Return the (x, y) coordinate for the center point of the cell that contains the specified text.  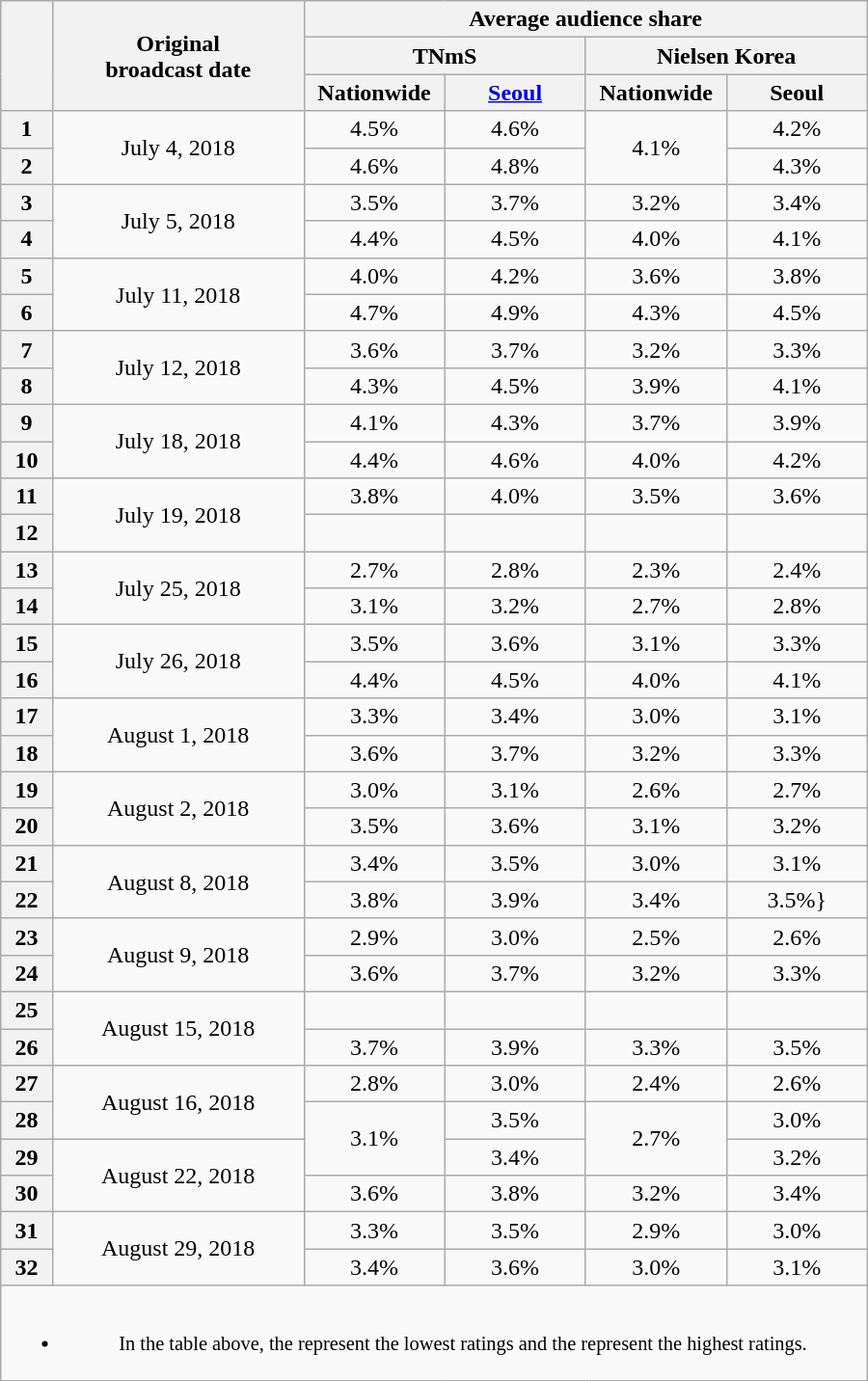
29 (27, 1157)
20 (27, 826)
August 8, 2018 (177, 881)
17 (27, 717)
31 (27, 1231)
7 (27, 349)
Average audience share (585, 19)
11 (27, 497)
July 25, 2018 (177, 588)
19 (27, 790)
24 (27, 973)
14 (27, 607)
10 (27, 460)
30 (27, 1194)
3 (27, 203)
28 (27, 1121)
July 4, 2018 (177, 148)
13 (27, 570)
August 15, 2018 (177, 1028)
27 (27, 1084)
In the table above, the represent the lowest ratings and the represent the highest ratings. (434, 1333)
TNmS (445, 56)
22 (27, 900)
16 (27, 680)
15 (27, 643)
July 12, 2018 (177, 367)
3.5%} (797, 900)
Originalbroadcast date (177, 56)
August 22, 2018 (177, 1176)
2.3% (656, 570)
26 (27, 1046)
2 (27, 166)
4 (27, 239)
18 (27, 753)
23 (27, 936)
1 (27, 129)
4.9% (515, 312)
5 (27, 276)
32 (27, 1267)
August 29, 2018 (177, 1249)
8 (27, 386)
12 (27, 533)
July 18, 2018 (177, 441)
August 2, 2018 (177, 808)
4.7% (374, 312)
6 (27, 312)
July 5, 2018 (177, 221)
25 (27, 1010)
Nielsen Korea (726, 56)
August 9, 2018 (177, 955)
July 26, 2018 (177, 662)
9 (27, 422)
2.5% (656, 936)
August 1, 2018 (177, 735)
August 16, 2018 (177, 1102)
21 (27, 863)
July 19, 2018 (177, 515)
4.8% (515, 166)
July 11, 2018 (177, 294)
